Provide the (X, Y) coordinate of the cell's center where the given text is located.  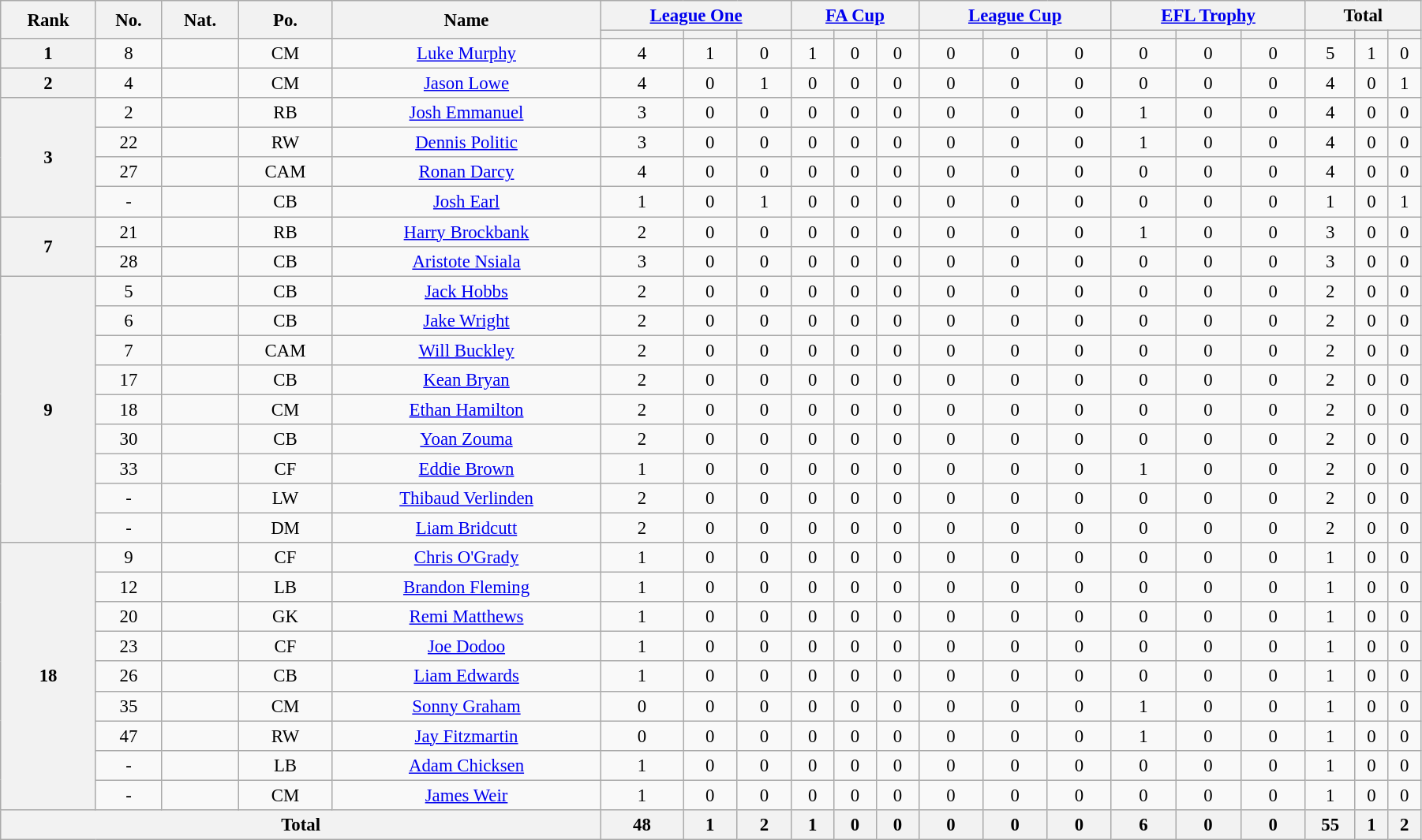
Sonny Graham (467, 706)
Aristote Nsiala (467, 261)
Josh Earl (467, 202)
35 (128, 706)
20 (128, 617)
28 (128, 261)
Dennis Politic (467, 143)
Brandon Fleming (467, 588)
FA Cup (855, 16)
55 (1330, 825)
Ronan Darcy (467, 173)
Po. (285, 20)
Thibaud Verlinden (467, 498)
Adam Chicksen (467, 765)
17 (128, 380)
League Cup (1015, 16)
47 (128, 736)
Name (467, 20)
22 (128, 143)
Harry Brockbank (467, 232)
LW (285, 498)
Jake Wright (467, 320)
23 (128, 647)
Ethan Hamilton (467, 409)
League One (696, 16)
Jay Fitzmartin (467, 736)
27 (128, 173)
Rank (49, 20)
Yoan Zouma (467, 439)
No. (128, 20)
DM (285, 528)
James Weir (467, 795)
Joe Dodoo (467, 647)
33 (128, 469)
12 (128, 588)
Jason Lowe (467, 84)
Josh Emmanuel (467, 113)
26 (128, 677)
21 (128, 232)
Kean Bryan (467, 380)
Remi Matthews (467, 617)
Eddie Brown (467, 469)
Chris O'Grady (467, 558)
30 (128, 439)
8 (128, 54)
Nat. (200, 20)
Luke Murphy (467, 54)
48 (642, 825)
EFL Trophy (1208, 16)
Liam Edwards (467, 677)
Jack Hobbs (467, 291)
Will Buckley (467, 350)
GK (285, 617)
Liam Bridcutt (467, 528)
